Scan for the cell matching the given text and deliver its (x, y) coordinate at center. 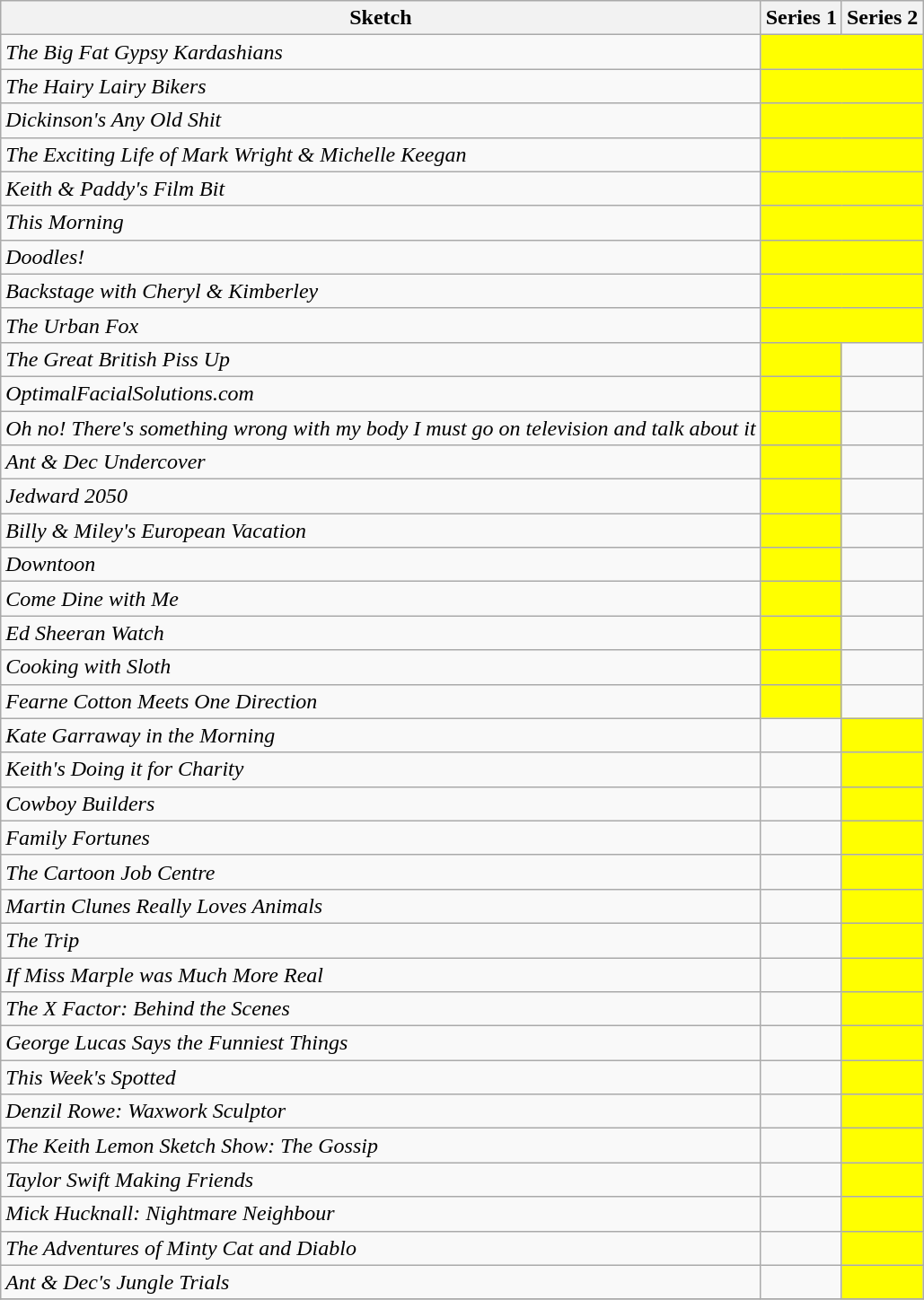
The Hairy Lairy Bikers (381, 86)
Mick Hucknall: Nightmare Neighbour (381, 1214)
Ant & Dec's Jungle Trials (381, 1282)
Series 2 (882, 18)
If Miss Marple was Much More Real (381, 974)
The X Factor: Behind the Scenes (381, 1009)
Cooking with Sloth (381, 667)
George Lucas Says the Funniest Things (381, 1043)
The Trip (381, 940)
The Great British Piss Up (381, 359)
This Morning (381, 223)
Downtoon (381, 565)
Family Fortunes (381, 838)
Martin Clunes Really Loves Animals (381, 906)
The Keith Lemon Sketch Show: The Gossip (381, 1146)
Denzil Rowe: Waxwork Sculptor (381, 1111)
Billy & Miley's European Vacation (381, 531)
Taylor Swift Making Friends (381, 1180)
OptimalFacialSolutions.com (381, 393)
The Adventures of Minty Cat and Diablo (381, 1248)
Dickinson's Any Old Shit (381, 120)
Series 1 (801, 18)
Doodles! (381, 257)
Keith's Doing it for Charity (381, 769)
Keith & Paddy's Film Bit (381, 189)
The Urban Fox (381, 325)
The Exciting Life of Mark Wright & Michelle Keegan (381, 154)
Sketch (381, 18)
The Big Fat Gypsy Kardashians (381, 52)
Come Dine with Me (381, 599)
Fearne Cotton Meets One Direction (381, 701)
Oh no! There's something wrong with my body I must go on television and talk about it (381, 428)
Backstage with Cheryl & Kimberley (381, 291)
Ant & Dec Undercover (381, 462)
Kate Garraway in the Morning (381, 735)
This Week's Spotted (381, 1077)
The Cartoon Job Centre (381, 872)
Jedward 2050 (381, 496)
Ed Sheeran Watch (381, 633)
Cowboy Builders (381, 804)
